Identify which cell holds the provided text, then report its [X, Y] central coordinate. 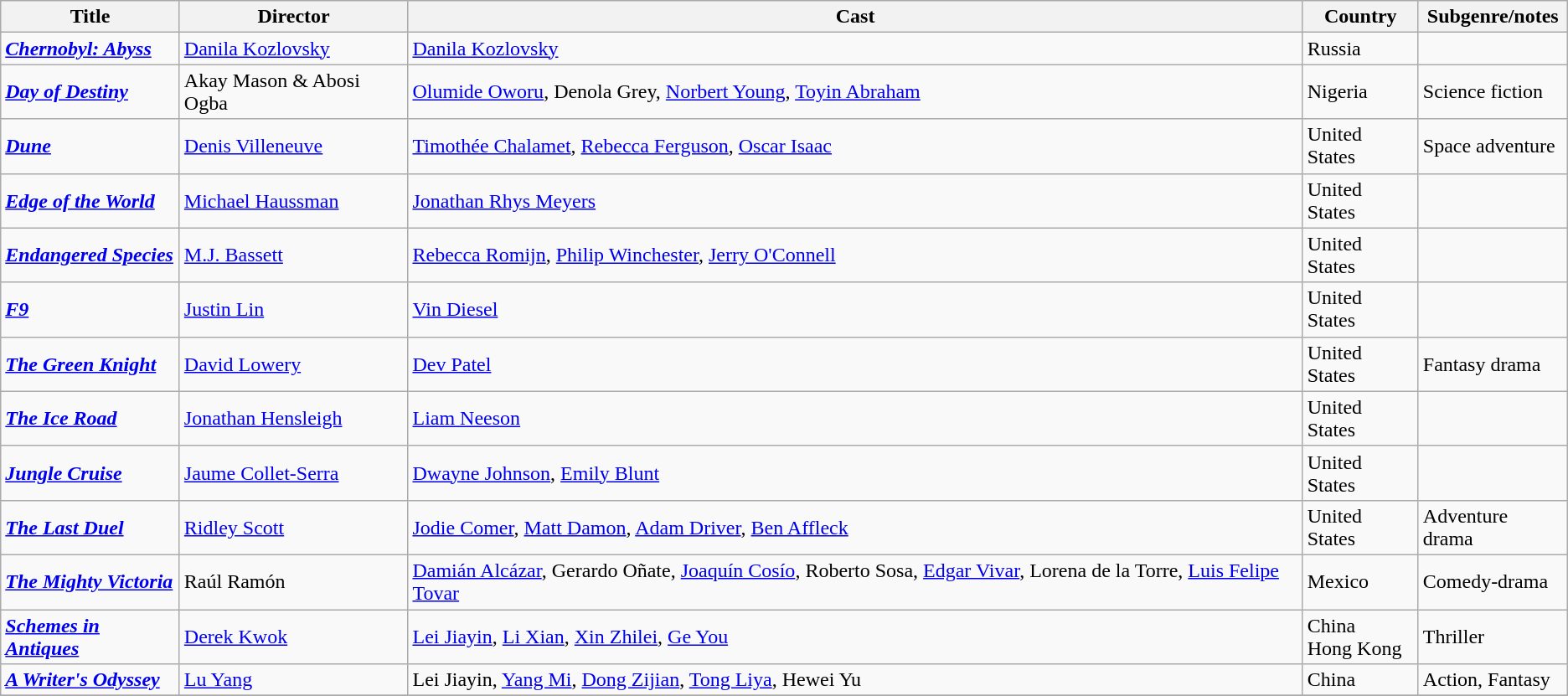
Akay Mason & Abosi Ogba [293, 92]
Fantasy drama [1493, 363]
Comedy-drama [1493, 581]
The Green Knight [90, 363]
David Lowery [293, 363]
Denis Villeneuve [293, 146]
Lu Yang [293, 680]
Endangered Species [90, 255]
A Writer's Odyssey [90, 680]
Lei Jiayin, Yang Mi, Dong Zijian, Tong Liya, Hewei Yu [855, 680]
Schemes in Antiques [90, 637]
Dwayne Johnson, Emily Blunt [855, 472]
Nigeria [1360, 92]
Subgenre/notes [1493, 17]
Michael Haussman [293, 201]
Jonathan Hensleigh [293, 419]
ChinaHong Kong [1360, 637]
Jungle Cruise [90, 472]
China [1360, 680]
Country [1360, 17]
Olumide Oworu, Denola Grey, Norbert Young, Toyin Abraham [855, 92]
F9 [90, 310]
Jodie Comer, Matt Damon, Adam Driver, Ben Affleck [855, 528]
Dev Patel [855, 363]
Ridley Scott [293, 528]
The Last Duel [90, 528]
Derek Kwok [293, 637]
Science fiction [1493, 92]
Justin Lin [293, 310]
Timothée Chalamet, Rebecca Ferguson, Oscar Isaac [855, 146]
Director [293, 17]
M.J. Bassett [293, 255]
Dune [90, 146]
Adventure drama [1493, 528]
The Mighty Victoria [90, 581]
Chernobyl: Abyss [90, 49]
Space adventure [1493, 146]
Edge of the World [90, 201]
Raúl Ramón [293, 581]
Damián Alcázar, Gerardo Oñate, Joaquín Cosío, Roberto Sosa, Edgar Vivar, Lorena de la Torre, Luis Felipe Tovar [855, 581]
Mexico [1360, 581]
Rebecca Romijn, Philip Winchester, Jerry O'Connell [855, 255]
Liam Neeson [855, 419]
Day of Destiny [90, 92]
Lei Jiayin, Li Xian, Xin Zhilei, Ge You [855, 637]
Jonathan Rhys Meyers [855, 201]
Title [90, 17]
Vin Diesel [855, 310]
The Ice Road [90, 419]
Action, Fantasy [1493, 680]
Cast [855, 17]
Russia [1360, 49]
Thriller [1493, 637]
Jaume Collet-Serra [293, 472]
